Pinpoint the cell where the given text exists, returning its [X, Y] midpoint coordinate. 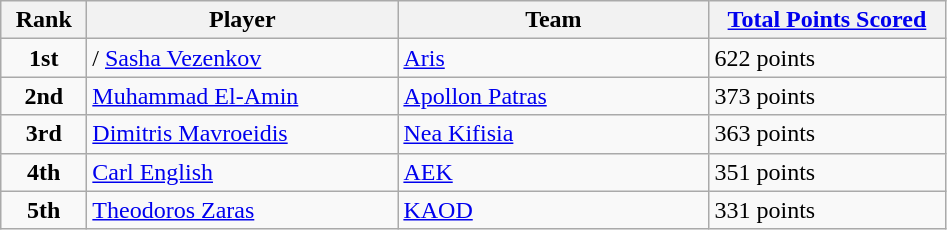
Player [242, 20]
Aris [554, 58]
Team [554, 20]
Carl English [242, 172]
KAOD [554, 210]
4th [44, 172]
1st [44, 58]
2nd [44, 96]
351 points [827, 172]
Rank [44, 20]
Nea Kifisia [554, 134]
Apollon Patras [554, 96]
331 points [827, 210]
363 points [827, 134]
Total Points Scored [827, 20]
Muhammad El-Amin [242, 96]
622 points [827, 58]
Dimitris Mavroeidis [242, 134]
373 points [827, 96]
5th [44, 210]
3rd [44, 134]
AEK [554, 172]
Theodoros Zaras [242, 210]
/ Sasha Vezenkov [242, 58]
